From the cell containing the given text, extract its center point as [x, y] coordinate. 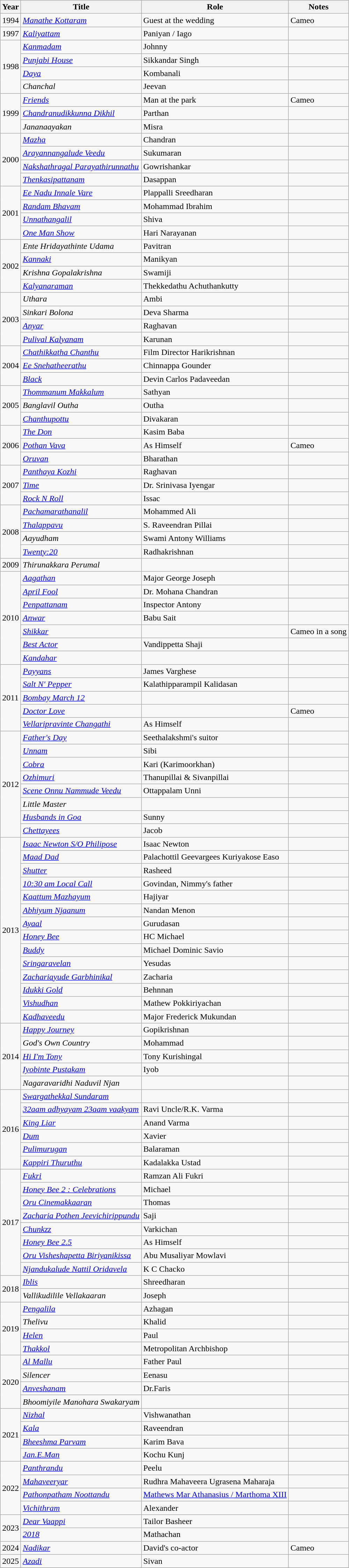
Rudhra Mahaveera Ugrasena Maharaja [215, 1481]
Govindan, Nimmy's father [215, 884]
Vishudhan [81, 1003]
Mohammed Ali [215, 512]
Honey Bee 2 : Celebrations [81, 1189]
Pulimurugan [81, 1149]
Xavier [215, 1136]
Mathews Mar Athanasius / Marthoma XIII [215, 1495]
Seethalakshmi's suitor [215, 737]
Iyobinte Pustakam [81, 1070]
2002 [10, 266]
Hari Narayanan [215, 233]
Kannaki [81, 259]
Ente Hridayathinte Udama [81, 246]
King Liar [81, 1123]
Michael Dominic Savio [215, 950]
Michael [215, 1189]
Father Paul [215, 1362]
Abhiyum Njaanum [81, 910]
Aagathan [81, 578]
Nakshathragal Parayathirunnathu [81, 166]
Banglavil Outha [81, 406]
Swamiji [215, 273]
Nizhal [81, 1415]
Randam Bhavam [81, 206]
Yesudas [215, 963]
Ozhimuri [81, 777]
2003 [10, 319]
Dr. Mohana Chandran [215, 592]
Friends [81, 100]
Chanthupottu [81, 419]
1998 [10, 67]
Ambi [215, 299]
Thomas [215, 1202]
Pavitran [215, 246]
Behnnan [215, 990]
Panthrandu [81, 1468]
1994 [10, 20]
Manikyan [215, 259]
Swargathekkal Sundaram [81, 1096]
Chunkzz [81, 1229]
Shutter [81, 870]
Karim Bava [215, 1442]
Jacob [215, 831]
Thakkol [81, 1348]
2024 [10, 1548]
Film Director Harikrishnan [215, 352]
Arayannangalude Veedu [81, 153]
2014 [10, 1056]
Anyar [81, 326]
Little Master [81, 804]
Isaac Newton S/O Philipose [81, 844]
Azadi [81, 1561]
Kochu Kunj [215, 1455]
Kalyanaraman [81, 286]
Paniyan / Iago [215, 34]
2011 [10, 698]
Bharathan [215, 459]
Buddy [81, 950]
Palachottil Geevargees Kuriyakose Easo [215, 857]
Dr. Srinivasa Iyengar [215, 485]
Best Actor [81, 645]
Doctor Love [81, 711]
Cameo in a song [319, 631]
Father's Day [81, 737]
Balaraman [215, 1149]
2023 [10, 1528]
Unnam [81, 751]
Peelu [215, 1468]
Nagaravaridhi Naduvil Njan [81, 1083]
Chandranudikkunna Dikhil [81, 113]
2025 [10, 1561]
32aam adhyayam 23aam vaakyam [81, 1109]
Role [215, 7]
Kadalakka Ustad [215, 1162]
Iyob [215, 1070]
The Don [81, 432]
Manathe Kottaram [81, 20]
2007 [10, 485]
Pulival Kalyanam [81, 339]
Honey Bee 2.5 [81, 1242]
Chettayees [81, 831]
Oruvan [81, 459]
Rock N Roll [81, 498]
Fukri [81, 1176]
Metropolitan Archbishop [215, 1348]
Paul [215, 1335]
2008 [10, 532]
Daya [81, 73]
1999 [10, 113]
Panthaya Kozhi [81, 472]
Oru Cinemakkaaran [81, 1202]
2020 [10, 1382]
Mazha [81, 140]
Saji [215, 1216]
Year [10, 7]
Tony Kurishingal [215, 1056]
Bhoomiyile Manohara Swakaryam [81, 1402]
Time [81, 485]
Radhakrishnan [215, 551]
Sringaravelan [81, 963]
Bombay March 12 [81, 698]
Njandukalude Nattil Oridavela [81, 1269]
Kappiri Thuruthu [81, 1162]
God's Own Country [81, 1043]
Iblis [81, 1282]
Notes [319, 7]
James Varghese [215, 671]
April Fool [81, 592]
Happy Journey [81, 1030]
Varkichan [215, 1229]
Devin Carlos Padaveedan [215, 379]
Ee Nadu Innale Vare [81, 193]
Raveendran [215, 1428]
Mathew Pokkiriyachan [215, 1003]
Kaattum Mazhayum [81, 897]
Kari (Karimoorkhan) [215, 764]
Payyans [81, 671]
K C Chacko [215, 1269]
S. Raveendran Pillai [215, 525]
Inspector Antony [215, 605]
Honey Bee [81, 937]
Scene Onnu Nammude Veedu [81, 790]
Sunny [215, 817]
Mohammad [215, 1043]
Nadikar [81, 1548]
2001 [10, 213]
Outha [215, 406]
2006 [10, 445]
Unnathangalil [81, 220]
Kanmadam [81, 47]
Kaliyattam [81, 34]
Salt N' Pepper [81, 684]
Major Frederick Mukundan [215, 1017]
Pengalila [81, 1309]
Major George Joseph [215, 578]
Sivan [215, 1561]
Shiva [215, 220]
Kasim Baba [215, 432]
2013 [10, 930]
Pathonpatham Noottandu [81, 1495]
Thanupillai & Sivanpillai [215, 777]
Mathachan [215, 1534]
Thalappavu [81, 525]
2019 [10, 1329]
Alexander [215, 1508]
Sinkari Bolona [81, 312]
Gopikrishnan [215, 1030]
Eenasu [215, 1375]
Title [81, 7]
One Man Show [81, 233]
Chathikkatha Chanthu [81, 352]
Silencer [81, 1375]
Karunan [215, 339]
Vishwanathan [215, 1415]
Ravi Uncle/R.K. Varma [215, 1109]
Divakaran [215, 419]
Penpattanam [81, 605]
Abu Musaliyar Mowlavi [215, 1256]
Thenkasipattanam [81, 180]
Thekkedathu Achuthankutty [215, 286]
Cobra [81, 764]
Anand Varma [215, 1123]
Mohammad Ibrahim [215, 206]
Chinnappa Gounder [215, 365]
2005 [10, 406]
Ottappalam Unni [215, 790]
2022 [10, 1488]
Gurudasan [215, 923]
Shreedharan [215, 1282]
10:30 am Local Call [81, 884]
Azhagan [215, 1309]
Kalathipparampil Kalidasan [215, 684]
Idukki Gold [81, 990]
2000 [10, 159]
Dum [81, 1136]
Aayudham [81, 538]
Husbands in Goa [81, 817]
Hajiyar [215, 897]
HC Michael [215, 937]
Jananaayakan [81, 126]
Anveshanam [81, 1388]
Sathyan [215, 392]
Gowrishankar [215, 166]
Dr.Faris [215, 1388]
Plappalli Sreedharan [215, 193]
2016 [10, 1129]
Oru Visheshapetta Biriyanikissa [81, 1256]
Deva Sharma [215, 312]
Vichithram [81, 1508]
Pachamarathanalil [81, 512]
Misra [215, 126]
Uthara [81, 299]
Nandan Menon [215, 910]
Chandran [215, 140]
Sikkandar Singh [215, 60]
Vandippetta Shaji [215, 645]
Hi I'm Tony [81, 1056]
Twenty:20 [81, 551]
Kombanali [215, 73]
Sibi [215, 751]
Pothan Vava [81, 445]
2009 [10, 565]
David's co-actor [215, 1548]
Al Mallu [81, 1362]
2021 [10, 1435]
Punjabi House [81, 60]
Zacharia Pothen Jeevichirippundu [81, 1216]
Ee Snehatheerathu [81, 365]
Ayaal [81, 923]
Kandahar [81, 658]
Guest at the wedding [215, 20]
Isaac Newton [215, 844]
Shikkar [81, 631]
Vallikudilile Vellakaaran [81, 1295]
2010 [10, 618]
Parthan [215, 113]
Man at the park [215, 100]
Khalid [215, 1322]
Thirunakkara Perumal [81, 565]
Black [81, 379]
Thelivu [81, 1322]
Jan.E.Man [81, 1455]
Zacharia [215, 976]
Joseph [215, 1295]
Krishna Gopalakrishna [81, 273]
1997 [10, 34]
2004 [10, 365]
Kadhaveedu [81, 1017]
Dear Vaappi [81, 1521]
Chanchal [81, 87]
Vellaripravinte Changathi [81, 724]
2012 [10, 784]
Rasheed [215, 870]
Zachariayude Garbhinikal [81, 976]
Kala [81, 1428]
2017 [10, 1222]
Jeevan [215, 87]
Ramzan Ali Fukri [215, 1176]
Johnny [215, 47]
Mahaveeryar [81, 1481]
Issac [215, 498]
Bheeshma Parvam [81, 1442]
Babu Sait [215, 618]
Anwar [81, 618]
Maad Dad [81, 857]
Thommanum Makkalum [81, 392]
Tailor Basheer [215, 1521]
Sukumaran [215, 153]
Swami Antony Williams [215, 538]
Helen [81, 1335]
Dasappan [215, 180]
